For the text-containing cell, return its midpoint in (x, y) coordinate format. 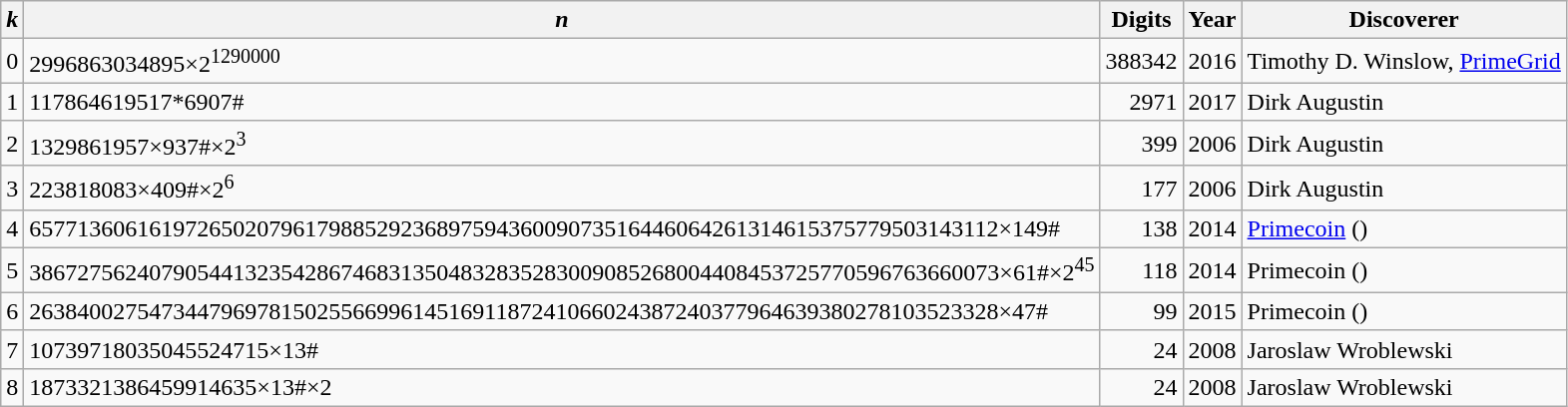
657713606161972650207961798852923689759436009073516446064261314615375779503143112×149# (562, 229)
Digits (1142, 20)
3 (12, 188)
1873321386459914635×13#×2 (562, 387)
8 (12, 387)
2996863034895×21290000 (562, 62)
6 (12, 311)
117864619517*6907# (562, 102)
386727562407905441323542867468313504832835283009085268004408453725770596763660073×61#×245 (562, 271)
k (12, 20)
399 (1142, 144)
2 (12, 144)
0 (12, 62)
388342 (1142, 62)
10739718035045524715×13# (562, 349)
99 (1142, 311)
1329861957×937#×23 (562, 144)
Discoverer (1403, 20)
n (562, 20)
177 (1142, 188)
2015 (1212, 311)
138 (1142, 229)
Year (1212, 20)
2017 (1212, 102)
Timothy D. Winslow, PrimeGrid (1403, 62)
118 (1142, 271)
7 (12, 349)
4 (12, 229)
263840027547344796978150255669961451691187241066024387240377964639380278103523328×47# (562, 311)
2971 (1142, 102)
2016 (1212, 62)
1 (12, 102)
223818083×409#×26 (562, 188)
5 (12, 271)
